Provide the (X, Y) coordinate of the cell's center where the given text is located.  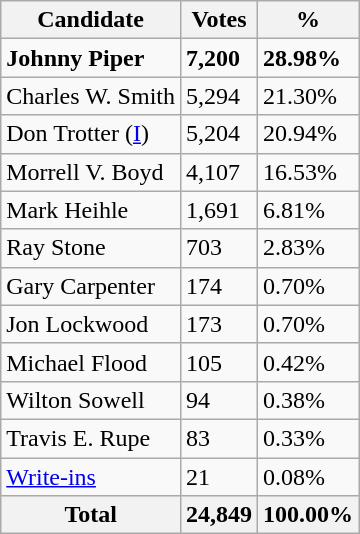
1,691 (218, 210)
Johnny Piper (91, 58)
21 (218, 477)
7,200 (218, 58)
5,204 (218, 134)
Travis E. Rupe (91, 438)
% (308, 20)
94 (218, 400)
Votes (218, 20)
16.53% (308, 172)
Candidate (91, 20)
100.00% (308, 515)
21.30% (308, 96)
Don Trotter (I) (91, 134)
Gary Carpenter (91, 286)
Jon Lockwood (91, 324)
Morrell V. Boyd (91, 172)
20.94% (308, 134)
28.98% (308, 58)
5,294 (218, 96)
0.42% (308, 362)
Wilton Sowell (91, 400)
0.08% (308, 477)
Michael Flood (91, 362)
105 (218, 362)
6.81% (308, 210)
Total (91, 515)
24,849 (218, 515)
2.83% (308, 248)
174 (218, 286)
4,107 (218, 172)
703 (218, 248)
173 (218, 324)
Charles W. Smith (91, 96)
83 (218, 438)
Ray Stone (91, 248)
Write-ins (91, 477)
0.38% (308, 400)
Mark Heihle (91, 210)
0.33% (308, 438)
